Find where the given text appears and provide that cell's center as (x, y) coordinate. 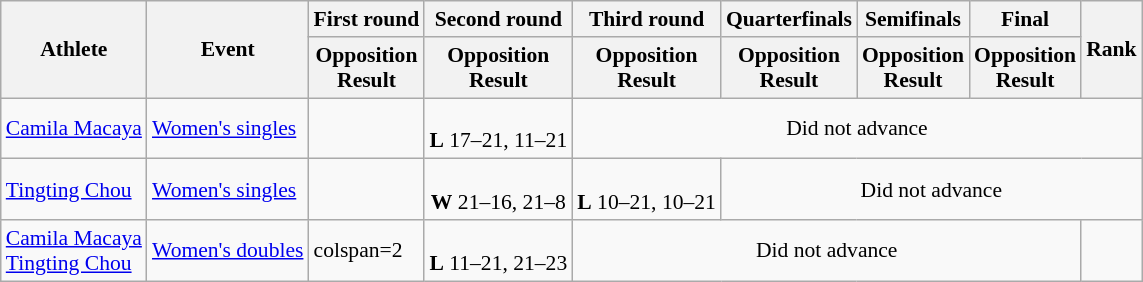
Event (228, 50)
Third round (646, 19)
Women's doubles (228, 250)
Second round (498, 19)
Final (1025, 19)
First round (367, 19)
Semifinals (913, 19)
Rank (1112, 50)
L 11–21, 21–23 (498, 250)
Athlete (74, 50)
Camila Macaya (74, 128)
Tingting Chou (74, 190)
Quarterfinals (789, 19)
L 17–21, 11–21 (498, 128)
W 21–16, 21–8 (498, 190)
colspan=2 (367, 250)
Camila MacayaTingting Chou (74, 250)
L 10–21, 10–21 (646, 190)
